Search for the cell housing the specified text and yield its (X, Y) center coordinate. 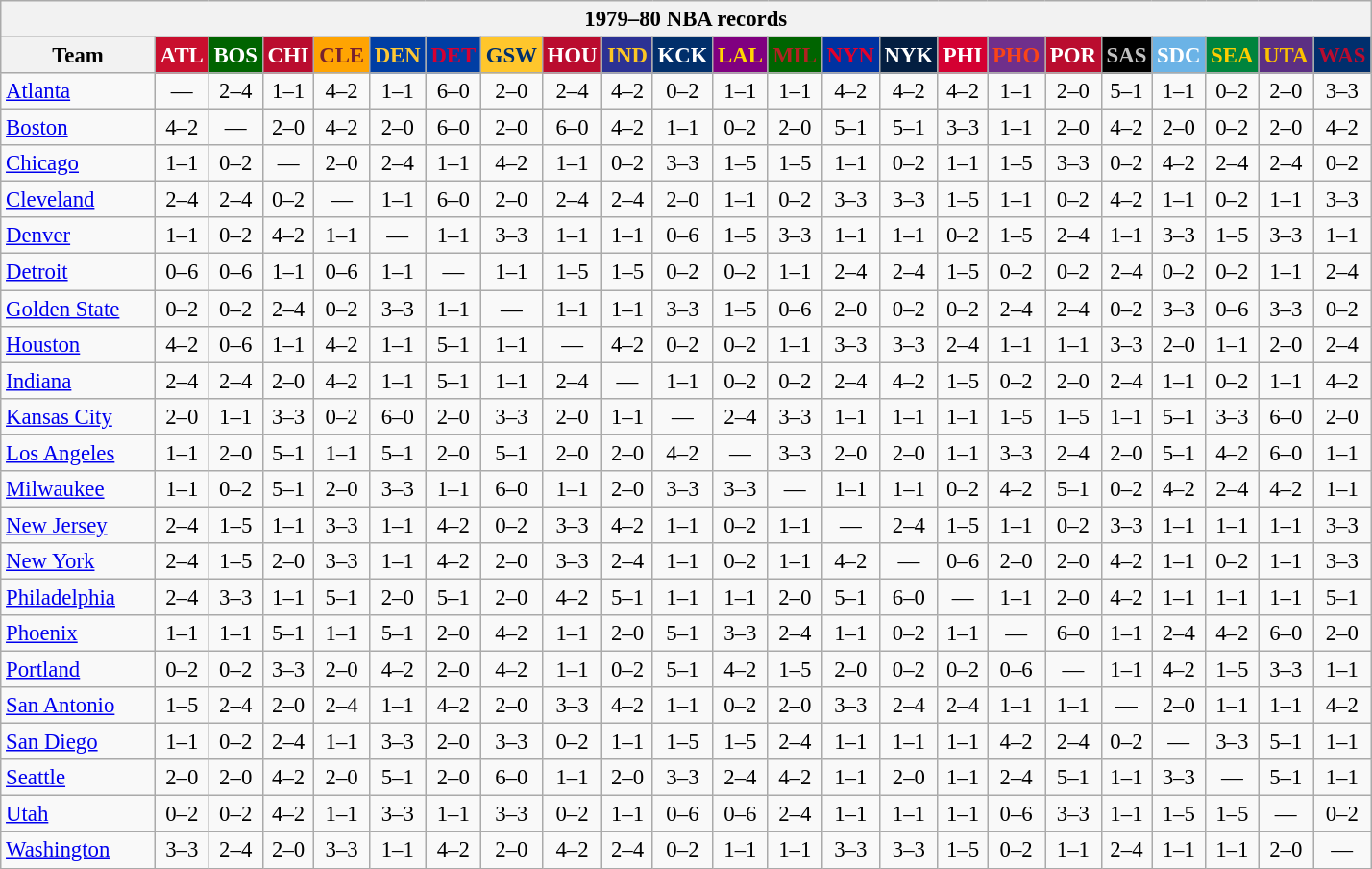
NYN (850, 56)
Detroit (79, 272)
SDC (1179, 56)
UTA (1286, 56)
DET (453, 56)
San Antonio (79, 706)
WAS (1342, 56)
SEA (1232, 56)
Denver (79, 236)
New Jersey (79, 525)
Boston (79, 128)
POR (1074, 56)
Portland (79, 670)
Philadelphia (79, 597)
GSW (512, 56)
Atlanta (79, 91)
Indiana (79, 381)
PHO (1017, 56)
CLE (342, 56)
New York (79, 561)
Kansas City (79, 416)
Washington (79, 851)
IND (627, 56)
SAS (1126, 56)
PHI (963, 56)
LAL (740, 56)
Team (79, 56)
Seattle (79, 778)
1979–80 NBA records (686, 19)
NYK (909, 56)
CHI (288, 56)
Chicago (79, 163)
MIL (795, 56)
HOU (573, 56)
San Diego (79, 742)
BOS (235, 56)
Cleveland (79, 200)
KCK (682, 56)
Utah (79, 814)
Houston (79, 344)
ATL (182, 56)
Phoenix (79, 633)
DEN (398, 56)
Golden State (79, 309)
Los Angeles (79, 453)
Milwaukee (79, 489)
